Return [x, y] of the center of cell containing provided text 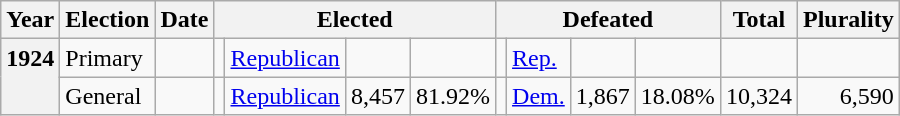
Defeated [608, 20]
1924 [30, 77]
Primary [108, 58]
8,457 [378, 96]
Date [184, 20]
Year [30, 20]
Rep. [539, 58]
10,324 [758, 96]
Total [758, 20]
81.92% [452, 96]
1,867 [602, 96]
18.08% [678, 96]
Dem. [539, 96]
Plurality [848, 20]
General [108, 96]
6,590 [848, 96]
Elected [355, 20]
Election [108, 20]
